Output the [x, y] coordinate of the center of the cell containing the given text.  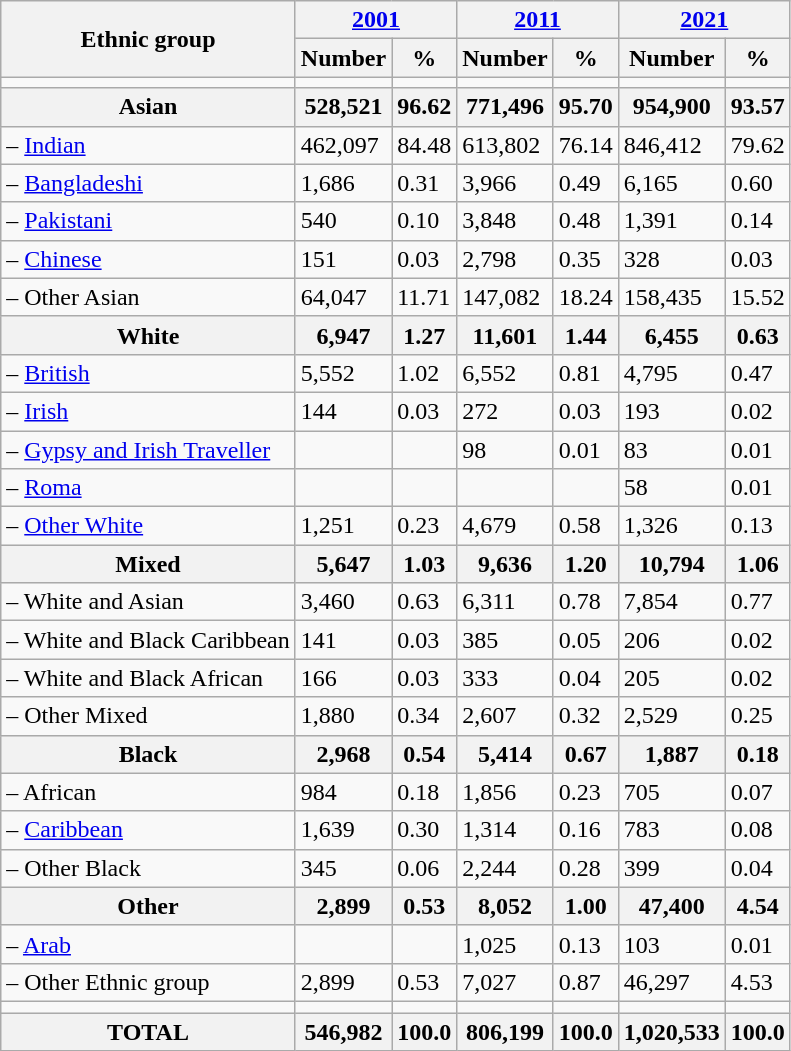
144 [343, 411]
846,412 [672, 145]
84.48 [424, 145]
771,496 [505, 107]
0.77 [758, 602]
984 [343, 792]
3,848 [505, 221]
76.14 [586, 145]
0.25 [758, 716]
– White and Black African [148, 678]
0.58 [586, 526]
705 [672, 792]
806,199 [505, 1031]
0.07 [758, 792]
205 [672, 678]
2011 [538, 20]
5,414 [505, 754]
528,521 [343, 107]
6,165 [672, 183]
345 [343, 868]
Asian [148, 107]
– British [148, 373]
2,968 [343, 754]
5,647 [343, 564]
6,311 [505, 602]
Ethnic group [148, 39]
2021 [704, 20]
272 [505, 411]
0.31 [424, 183]
540 [343, 221]
1,314 [505, 830]
151 [343, 259]
1,887 [672, 754]
0.78 [586, 602]
47,400 [672, 906]
0.06 [424, 868]
Other [148, 906]
1,856 [505, 792]
2,244 [505, 868]
– Indian [148, 145]
0.16 [586, 830]
328 [672, 259]
79.62 [758, 145]
95.70 [586, 107]
– Other Asian [148, 297]
– Arab [148, 944]
0.81 [586, 373]
166 [343, 678]
6,455 [672, 335]
0.05 [586, 640]
1.00 [586, 906]
613,802 [505, 145]
11.71 [424, 297]
– Roma [148, 488]
0.67 [586, 754]
4,795 [672, 373]
– Other Mixed [148, 716]
18.24 [586, 297]
1,326 [672, 526]
98 [505, 449]
0.32 [586, 716]
0.08 [758, 830]
15.52 [758, 297]
7,854 [672, 602]
1,880 [343, 716]
103 [672, 944]
White [148, 335]
8,052 [505, 906]
– Caribbean [148, 830]
3,460 [343, 602]
TOTAL [148, 1031]
1,020,533 [672, 1031]
64,047 [343, 297]
– Other White [148, 526]
– Other Ethnic group [148, 982]
1.03 [424, 564]
193 [672, 411]
0.28 [586, 868]
1,391 [672, 221]
93.57 [758, 107]
0.34 [424, 716]
0.49 [586, 183]
2,798 [505, 259]
462,097 [343, 145]
6,552 [505, 373]
1.06 [758, 564]
58 [672, 488]
4.54 [758, 906]
0.60 [758, 183]
2001 [376, 20]
– Other Black [148, 868]
1,025 [505, 944]
0.10 [424, 221]
206 [672, 640]
0.30 [424, 830]
0.87 [586, 982]
– Pakistani [148, 221]
1,639 [343, 830]
0.48 [586, 221]
46,297 [672, 982]
9,636 [505, 564]
6,947 [343, 335]
1,686 [343, 183]
– Bangladeshi [148, 183]
0.14 [758, 221]
– Gypsy and Irish Traveller [148, 449]
– African [148, 792]
399 [672, 868]
954,900 [672, 107]
546,982 [343, 1031]
Black [148, 754]
141 [343, 640]
– Irish [148, 411]
147,082 [505, 297]
11,601 [505, 335]
– Chinese [148, 259]
96.62 [424, 107]
333 [505, 678]
7,027 [505, 982]
3,966 [505, 183]
– White and Black Caribbean [148, 640]
2,529 [672, 716]
10,794 [672, 564]
0.35 [586, 259]
5,552 [343, 373]
0.54 [424, 754]
0.47 [758, 373]
1.20 [586, 564]
Mixed [148, 564]
783 [672, 830]
4,679 [505, 526]
158,435 [672, 297]
1.02 [424, 373]
4.53 [758, 982]
385 [505, 640]
1,251 [343, 526]
1.27 [424, 335]
2,607 [505, 716]
– White and Asian [148, 602]
1.44 [586, 335]
83 [672, 449]
